Extract the (X, Y) coordinate from the center of the cell holding the provided text.  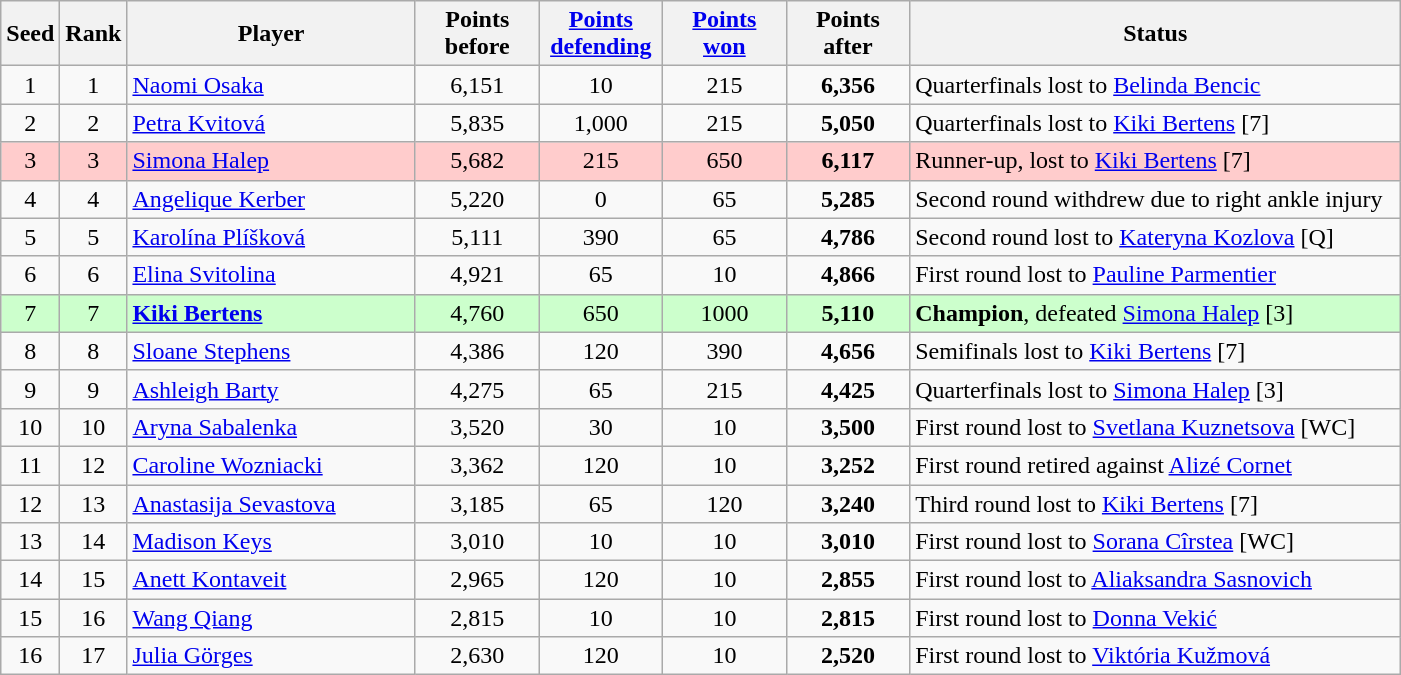
Quarterfinals lost to Kiki Bertens [7] (1156, 123)
Madison Keys (272, 542)
1,000 (601, 123)
2,520 (848, 656)
5,285 (848, 199)
Points defending (601, 34)
Player (272, 34)
5,111 (477, 237)
Quarterfinals lost to Simona Halep [3] (1156, 389)
First round retired against Alizé Cornet (1156, 465)
11 (30, 465)
Julia Görges (272, 656)
1000 (725, 313)
Angelique Kerber (272, 199)
30 (601, 427)
4,760 (477, 313)
4,386 (477, 351)
Champion, defeated Simona Halep [3] (1156, 313)
5,682 (477, 161)
6,356 (848, 85)
6,151 (477, 85)
First round lost to Pauline Parmentier (1156, 275)
3,500 (848, 427)
4,921 (477, 275)
4,866 (848, 275)
3,185 (477, 503)
Quarterfinals lost to Belinda Bencic (1156, 85)
Caroline Wozniacki (272, 465)
Naomi Osaka (272, 85)
6,117 (848, 161)
5,220 (477, 199)
5,050 (848, 123)
Seed (30, 34)
5,110 (848, 313)
3,252 (848, 465)
Rank (94, 34)
2,965 (477, 580)
0 (601, 199)
Sloane Stephens (272, 351)
5,835 (477, 123)
Wang Qiang (272, 618)
First round lost to Svetlana Kuznetsova [WC] (1156, 427)
Points after (848, 34)
Karolína Plíšková (272, 237)
Petra Kvitová (272, 123)
3,240 (848, 503)
Runner-up, lost to Kiki Bertens [7] (1156, 161)
Points before (477, 34)
Semifinals lost to Kiki Bertens [7] (1156, 351)
Anastasija Sevastova (272, 503)
3,520 (477, 427)
Aryna Sabalenka (272, 427)
First round lost to Donna Vekić (1156, 618)
17 (94, 656)
Second round lost to Kateryna Kozlova [Q] (1156, 237)
4,786 (848, 237)
4,656 (848, 351)
2,855 (848, 580)
2,630 (477, 656)
Kiki Bertens (272, 313)
Ashleigh Barty (272, 389)
First round lost to Viktória Kužmová (1156, 656)
4,275 (477, 389)
Third round lost to Kiki Bertens [7] (1156, 503)
Second round withdrew due to right ankle injury (1156, 199)
Status (1156, 34)
Anett Kontaveit (272, 580)
Simona Halep (272, 161)
3,362 (477, 465)
Points won (725, 34)
4,425 (848, 389)
First round lost to Sorana Cîrstea [WC] (1156, 542)
First round lost to Aliaksandra Sasnovich (1156, 580)
Elina Svitolina (272, 275)
